For the text-containing cell, return its midpoint in (x, y) coordinate format. 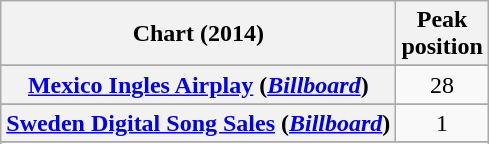
Chart (2014) (198, 34)
Sweden Digital Song Sales (Billboard) (198, 123)
Peakposition (442, 34)
1 (442, 123)
28 (442, 85)
Mexico Ingles Airplay (Billboard) (198, 85)
